Pinpoint the cell where the given text exists, returning its (x, y) midpoint coordinate. 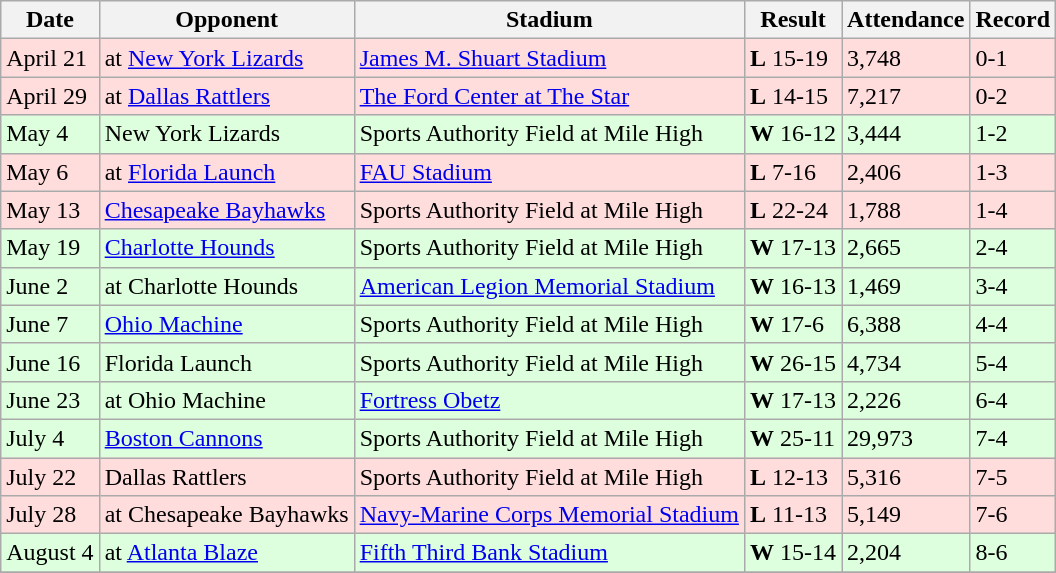
Boston Cannons (226, 438)
Dallas Rattlers (226, 477)
June 16 (50, 362)
at Charlotte Hounds (226, 286)
L 11-13 (792, 515)
1,788 (906, 210)
1-4 (1013, 210)
5-4 (1013, 362)
Record (1013, 20)
June 2 (50, 286)
at Ohio Machine (226, 400)
Chesapeake Bayhawks (226, 210)
2,665 (906, 248)
August 4 (50, 553)
L 12-13 (792, 477)
W 26-15 (792, 362)
at Atlanta Blaze (226, 553)
Navy-Marine Corps Memorial Stadium (549, 515)
Fifth Third Bank Stadium (549, 553)
W 16-13 (792, 286)
American Legion Memorial Stadium (549, 286)
7-5 (1013, 477)
The Ford Center at The Star (549, 96)
at Florida Launch (226, 172)
L 7-16 (792, 172)
0-2 (1013, 96)
June 23 (50, 400)
3,444 (906, 134)
June 7 (50, 324)
Stadium (549, 20)
Ohio Machine (226, 324)
6-4 (1013, 400)
2-4 (1013, 248)
Date (50, 20)
5,316 (906, 477)
3-4 (1013, 286)
April 29 (50, 96)
Charlotte Hounds (226, 248)
Fortress Obetz (549, 400)
L 14-15 (792, 96)
at Dallas Rattlers (226, 96)
8-6 (1013, 553)
July 4 (50, 438)
1,469 (906, 286)
L 22-24 (792, 210)
L 15-19 (792, 58)
W 15-14 (792, 553)
April 21 (50, 58)
Result (792, 20)
7-4 (1013, 438)
0-1 (1013, 58)
Opponent (226, 20)
at New York Lizards (226, 58)
W 25-11 (792, 438)
29,973 (906, 438)
Florida Launch (226, 362)
2,406 (906, 172)
3,748 (906, 58)
May 13 (50, 210)
7,217 (906, 96)
W 17-6 (792, 324)
James M. Shuart Stadium (549, 58)
4-4 (1013, 324)
May 4 (50, 134)
6,388 (906, 324)
2,226 (906, 400)
FAU Stadium (549, 172)
1-3 (1013, 172)
W 16-12 (792, 134)
July 22 (50, 477)
5,149 (906, 515)
1-2 (1013, 134)
July 28 (50, 515)
7-6 (1013, 515)
May 19 (50, 248)
Attendance (906, 20)
May 6 (50, 172)
4,734 (906, 362)
at Chesapeake Bayhawks (226, 515)
New York Lizards (226, 134)
2,204 (906, 553)
